Extract the [X, Y] coordinate from the center of the cell holding the provided text.  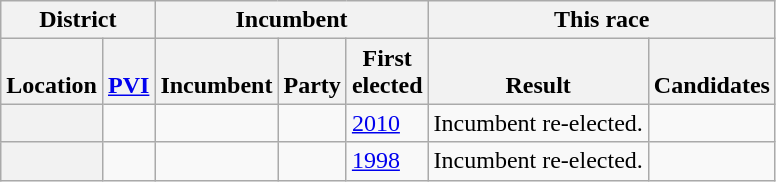
PVI [128, 72]
This race [602, 20]
Candidates [712, 72]
Party [312, 72]
1998 [387, 161]
Result [538, 72]
2010 [387, 123]
District [78, 20]
Location [52, 72]
Firstelected [387, 72]
